Scan for the cell matching the given text and deliver its (x, y) coordinate at center. 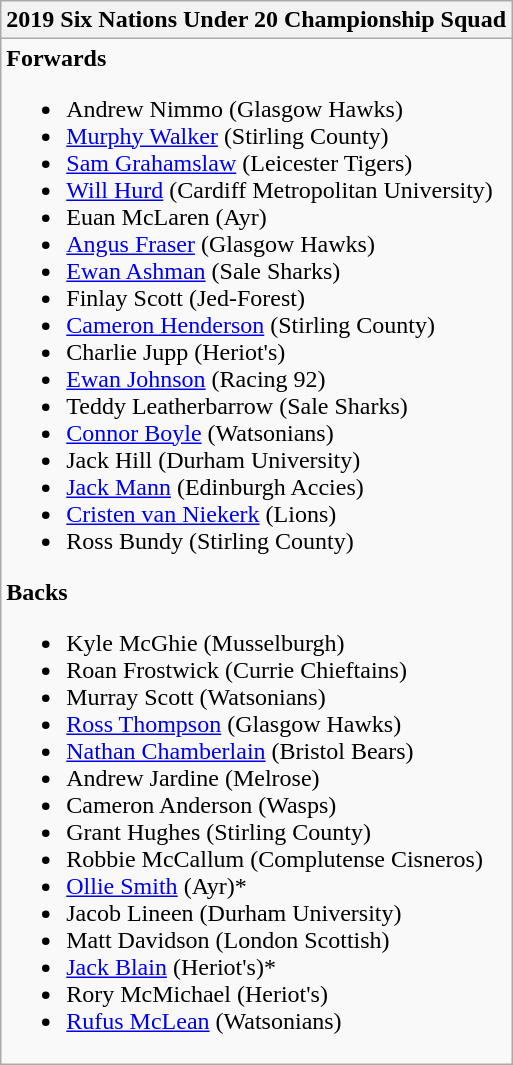
2019 Six Nations Under 20 Championship Squad (256, 20)
